Find where the given text appears and provide that cell's center as [x, y] coordinate. 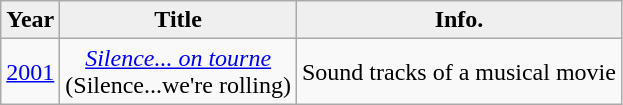
Sound tracks of a musical movie [458, 72]
Info. [458, 20]
Year [30, 20]
Title [178, 20]
Silence... on tourne(Silence...we're rolling) [178, 72]
2001 [30, 72]
